Scan for the cell matching the given text and deliver its (X, Y) coordinate at center. 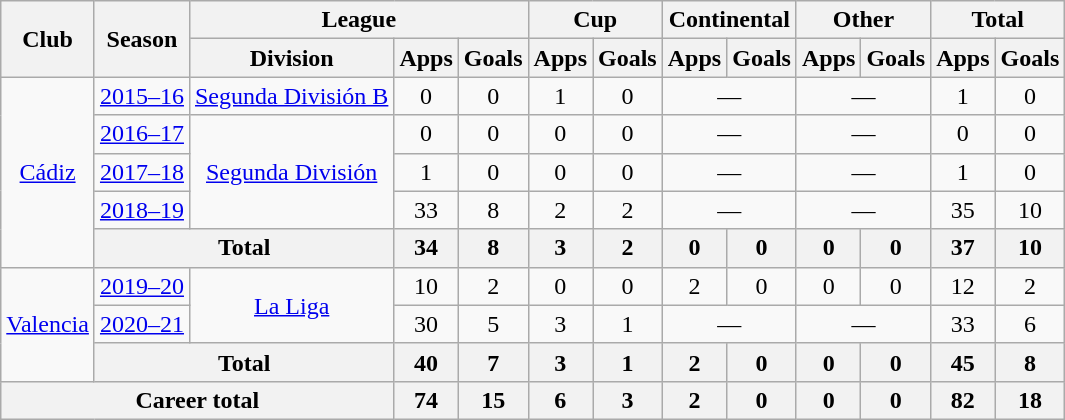
40 (426, 362)
15 (493, 400)
Segunda División B (291, 96)
2015–16 (142, 96)
Continental (729, 20)
35 (963, 210)
Cup (595, 20)
La Liga (291, 305)
Season (142, 39)
Segunda División (291, 172)
37 (963, 248)
45 (963, 362)
2017–18 (142, 172)
League (358, 20)
5 (493, 324)
12 (963, 286)
2018–19 (142, 210)
74 (426, 400)
Club (48, 39)
82 (963, 400)
2019–20 (142, 286)
Valencia (48, 324)
18 (1030, 400)
2016–17 (142, 134)
Other (863, 20)
Division (291, 58)
Cádiz (48, 172)
7 (493, 362)
34 (426, 248)
2020–21 (142, 324)
30 (426, 324)
Career total (198, 400)
